Pinpoint the cell where the given text exists, returning its (X, Y) midpoint coordinate. 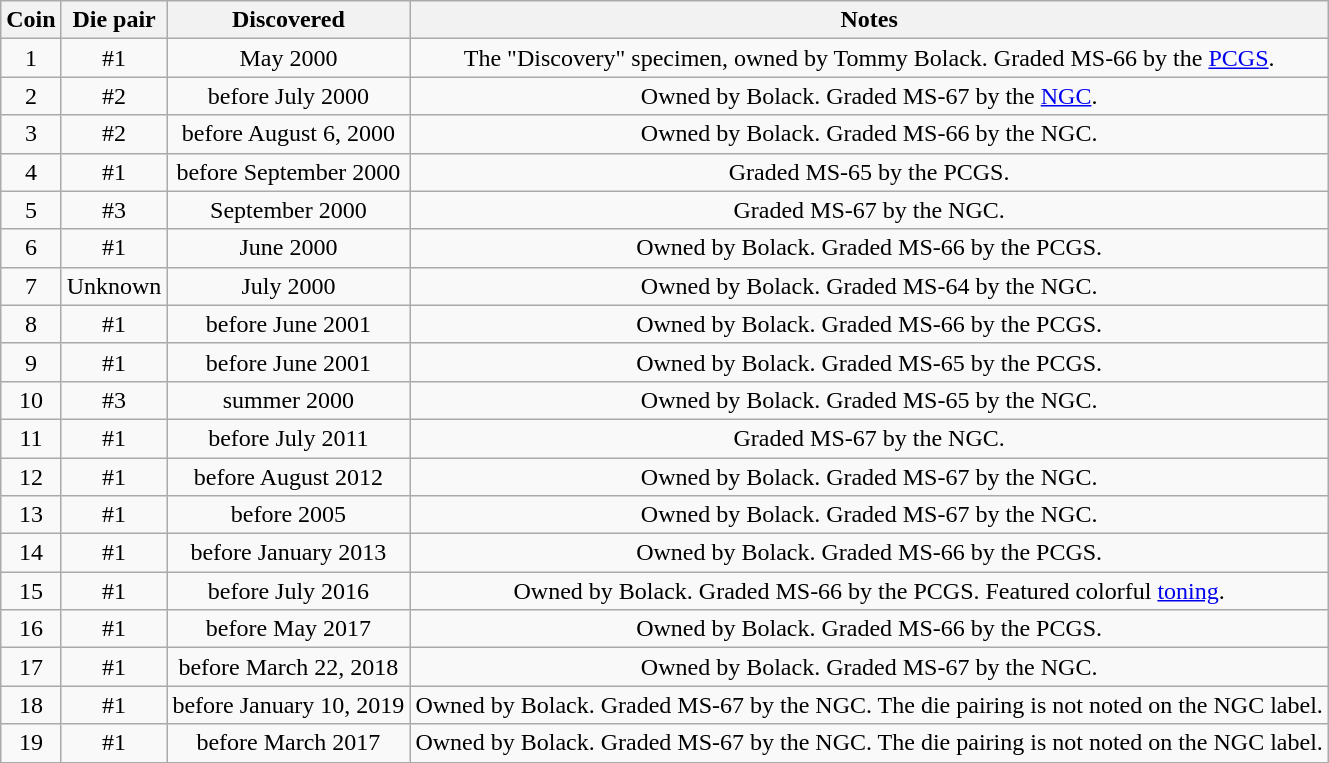
Unknown (114, 286)
11 (31, 438)
Owned by Bolack. Graded MS-65 by the PCGS. (869, 362)
before July 2016 (288, 591)
5 (31, 210)
Owned by Bolack. Graded MS-66 by the NGC. (869, 134)
10 (31, 400)
12 (31, 477)
July 2000 (288, 286)
summer 2000 (288, 400)
June 2000 (288, 248)
May 2000 (288, 58)
17 (31, 667)
15 (31, 591)
before July 2011 (288, 438)
The "Discovery" specimen, owned by Tommy Bolack. Graded MS-66 by the PCGS. (869, 58)
before July 2000 (288, 96)
before March 2017 (288, 743)
Owned by Bolack. Graded MS-65 by the NGC. (869, 400)
2 (31, 96)
1 (31, 58)
before 2005 (288, 515)
Notes (869, 20)
7 (31, 286)
18 (31, 705)
before January 2013 (288, 553)
8 (31, 324)
before August 2012 (288, 477)
Die pair (114, 20)
16 (31, 629)
13 (31, 515)
6 (31, 248)
Coin (31, 20)
14 (31, 553)
Graded MS-65 by the PCGS. (869, 172)
before March 22, 2018 (288, 667)
4 (31, 172)
Discovered (288, 20)
before August 6, 2000 (288, 134)
before September 2000 (288, 172)
Owned by Bolack. Graded MS-66 by the PCGS. Featured colorful toning. (869, 591)
Owned by Bolack. Graded MS-64 by the NGC. (869, 286)
19 (31, 743)
3 (31, 134)
September 2000 (288, 210)
before May 2017 (288, 629)
before January 10, 2019 (288, 705)
9 (31, 362)
